From the cell containing the given text, extract its center point as (X, Y) coordinate. 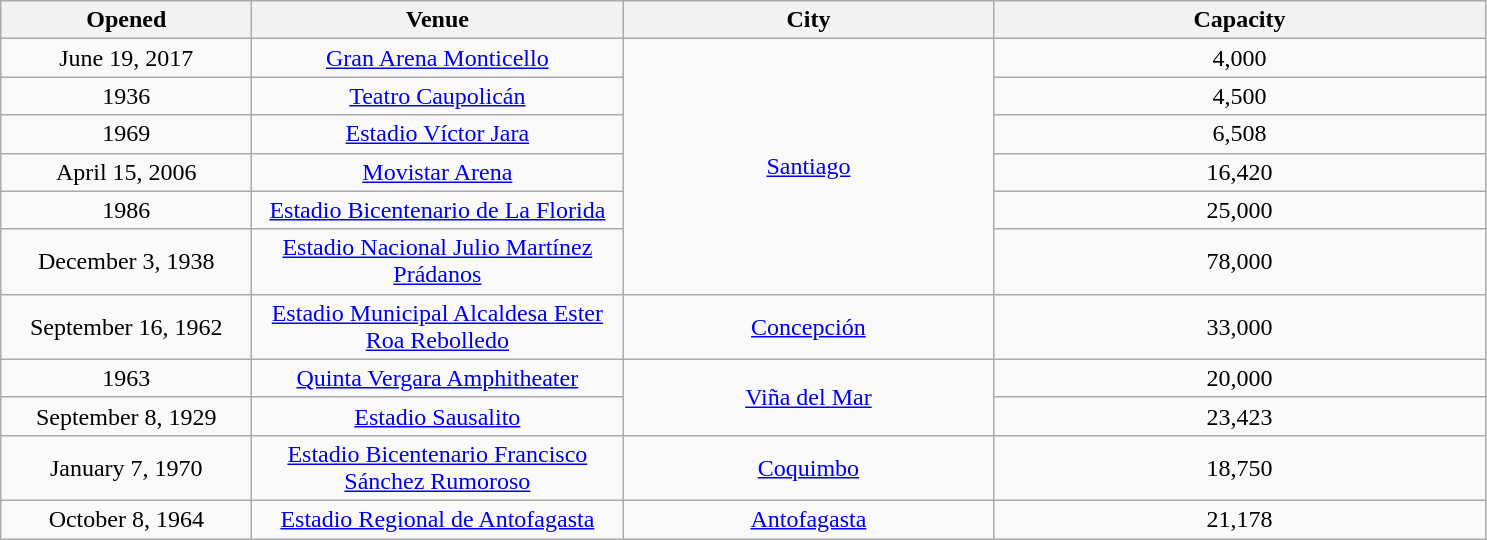
Opened (126, 20)
Estadio Sausalito (438, 416)
September 8, 1929 (126, 416)
4,500 (1240, 96)
Estadio Bicentenario Francisco Sánchez Rumoroso (438, 468)
Concepción (808, 326)
April 15, 2006 (126, 172)
1936 (126, 96)
18,750 (1240, 468)
Estadio Víctor Jara (438, 134)
City (808, 20)
December 3, 1938 (126, 262)
23,423 (1240, 416)
Teatro Caupolicán (438, 96)
1986 (126, 210)
Estadio Bicentenario de La Florida (438, 210)
4,000 (1240, 58)
Estadio Regional de Antofagasta (438, 519)
October 8, 1964 (126, 519)
78,000 (1240, 262)
Viña del Mar (808, 397)
January 7, 1970 (126, 468)
Coquimbo (808, 468)
6,508 (1240, 134)
16,420 (1240, 172)
33,000 (1240, 326)
Venue (438, 20)
Antofagasta (808, 519)
Movistar Arena (438, 172)
Quinta Vergara Amphitheater (438, 378)
Santiago (808, 166)
21,178 (1240, 519)
1963 (126, 378)
Capacity (1240, 20)
Gran Arena Monticello (438, 58)
1969 (126, 134)
September 16, 1962 (126, 326)
25,000 (1240, 210)
20,000 (1240, 378)
Estadio Municipal Alcaldesa Ester Roa Rebolledo (438, 326)
Estadio Nacional Julio Martínez Prádanos (438, 262)
June 19, 2017 (126, 58)
